Determine the [X, Y] coordinate at the center of the cell enclosing the given text.  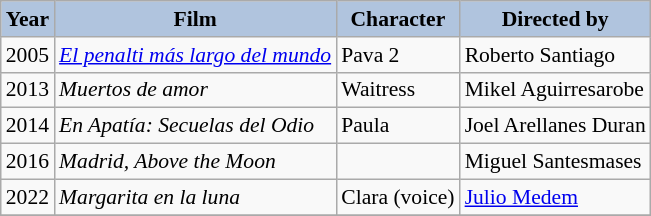
Joel Arellanes Duran [556, 126]
2022 [28, 197]
En Apatía: Secuelas del Odio [195, 126]
Miguel Santesmases [556, 162]
Paula [398, 126]
2014 [28, 126]
Pava 2 [398, 55]
Roberto Santiago [556, 55]
Film [195, 19]
Madrid, Above the Moon [195, 162]
Year [28, 19]
Clara (voice) [398, 197]
Waitress [398, 90]
Mikel Aguirresarobe [556, 90]
2013 [28, 90]
2016 [28, 162]
Character [398, 19]
El penalti más largo del mundo [195, 55]
Muertos de amor [195, 90]
Directed by [556, 19]
2005 [28, 55]
Margarita en la luna [195, 197]
Julio Medem [556, 197]
